Find where the given text appears and provide that cell's center as [x, y] coordinate. 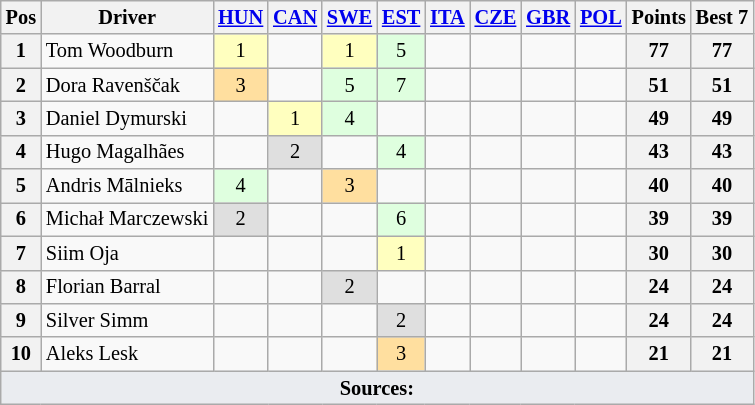
Silver Simm [127, 320]
10 [21, 354]
Hugo Magalhães [127, 152]
HUN [240, 17]
Sources: [377, 388]
Siim Oja [127, 253]
SWE [350, 17]
Best 7 [722, 17]
ITA [447, 17]
Michał Marczewski [127, 219]
CZE [496, 17]
Dora Ravenščak [127, 85]
EST [401, 17]
CAN [295, 17]
Points [659, 17]
8 [21, 287]
Pos [21, 17]
Andris Mālnieks [127, 186]
9 [21, 320]
Aleks Lesk [127, 354]
Tom Woodburn [127, 51]
GBR [548, 17]
Florian Barral [127, 287]
Daniel Dymurski [127, 118]
POL [601, 17]
Driver [127, 17]
